Capture the cell that displays the provided text and extract its (X, Y) central coordinate. 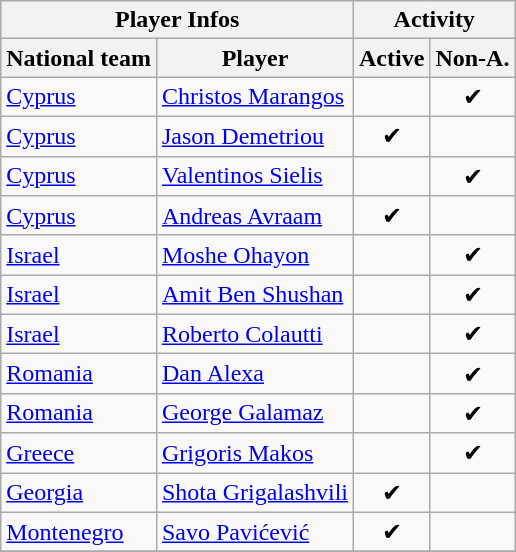
Non-A. (472, 58)
Moshe Ohayon (254, 255)
Player (254, 58)
Andreas Avraam (254, 216)
Active (392, 58)
George Galamaz (254, 413)
Georgia (79, 492)
National team (79, 58)
Roberto Colautti (254, 334)
Amit Ben Shushan (254, 295)
Shota Grigalashvili (254, 492)
Montenegro (79, 532)
Greece (79, 453)
Grigoris Makos (254, 453)
Activity (434, 20)
Jason Demetriou (254, 136)
Valentinos Sielis (254, 176)
Savo Pavićević (254, 532)
Dan Alexa (254, 374)
Player Infos (178, 20)
Christos Marangos (254, 97)
